Extract the (X, Y) coordinate from the center of the cell holding the provided text.  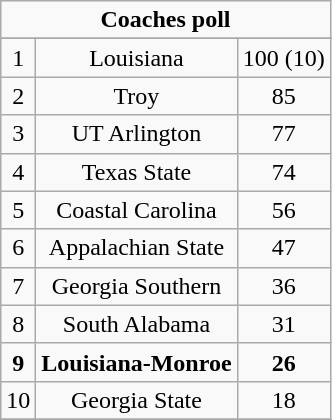
5 (18, 210)
26 (284, 362)
77 (284, 134)
Georgia Southern (136, 286)
Texas State (136, 172)
2 (18, 96)
Coaches poll (166, 20)
47 (284, 248)
3 (18, 134)
9 (18, 362)
South Alabama (136, 324)
4 (18, 172)
100 (10) (284, 58)
56 (284, 210)
74 (284, 172)
6 (18, 248)
18 (284, 400)
85 (284, 96)
Coastal Carolina (136, 210)
31 (284, 324)
Louisiana-Monroe (136, 362)
Louisiana (136, 58)
Appalachian State (136, 248)
36 (284, 286)
10 (18, 400)
Troy (136, 96)
Georgia State (136, 400)
7 (18, 286)
UT Arlington (136, 134)
1 (18, 58)
8 (18, 324)
